Locate the cell with the specified text and output its [x, y] center coordinate. 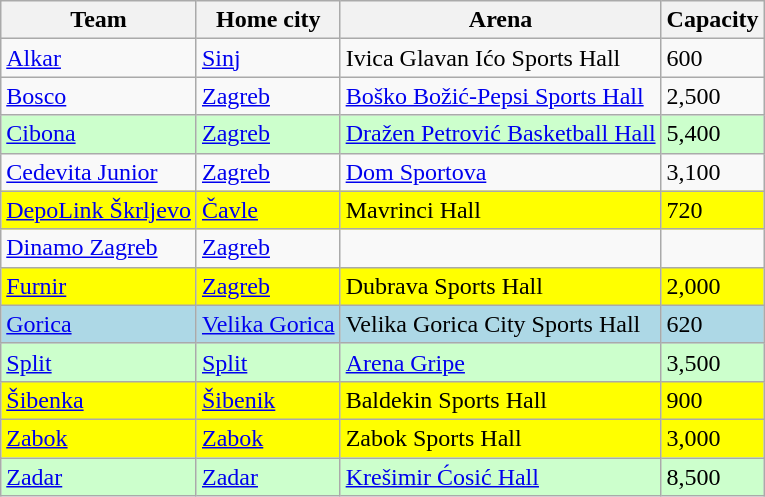
2,000 [712, 286]
Mavrinci Hall [500, 210]
Velika Gorica [268, 324]
Cibona [99, 134]
Dubrava Sports Hall [500, 286]
Cedevita Junior [99, 172]
Arena Gripe [500, 362]
3,000 [712, 438]
Dom Sportova [500, 172]
900 [712, 400]
3,500 [712, 362]
Zabok Sports Hall [500, 438]
Baldekin Sports Hall [500, 400]
8,500 [712, 477]
Home city [268, 20]
Alkar [99, 58]
5,400 [712, 134]
DepoLink Škrljevo [99, 210]
Team [99, 20]
Capacity [712, 20]
Šibenik [268, 400]
3,100 [712, 172]
620 [712, 324]
Ivica Glavan Ićo Sports Hall [500, 58]
Sinj [268, 58]
Gorica [99, 324]
Dražen Petrović Basketball Hall [500, 134]
Arena [500, 20]
Furnir [99, 286]
Dinamo Zagreb [99, 248]
Čavle [268, 210]
Boško Božić-Pepsi Sports Hall [500, 96]
720 [712, 210]
2,500 [712, 96]
Velika Gorica City Sports Hall [500, 324]
Krešimir Ćosić Hall [500, 477]
Bosco [99, 96]
600 [712, 58]
Šibenka [99, 400]
